Output the [x, y] coordinate of the center of the cell containing the given text.  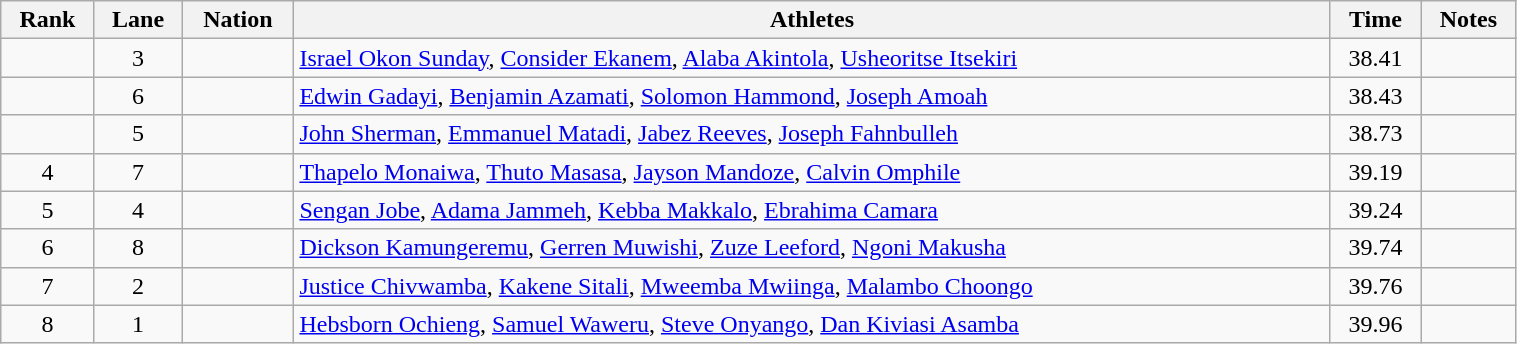
39.19 [1376, 172]
Nation [238, 20]
3 [138, 58]
Sengan Jobe, Adama Jammeh, Kebba Makkalo, Ebrahima Camara [812, 210]
Dickson Kamungeremu, Gerren Muwishi, Zuze Leeford, Ngoni Makusha [812, 248]
Edwin Gadayi, Benjamin Azamati, Solomon Hammond, Joseph Amoah [812, 96]
39.96 [1376, 324]
Athletes [812, 20]
Time [1376, 20]
2 [138, 286]
38.73 [1376, 134]
John Sherman, Emmanuel Matadi, Jabez Reeves, Joseph Fahnbulleh [812, 134]
38.41 [1376, 58]
Rank [48, 20]
Lane [138, 20]
Justice Chivwamba, Kakene Sitali, Mweemba Mwiinga, Malambo Choongo [812, 286]
Israel Okon Sunday, Consider Ekanem, Alaba Akintola, Usheoritse Itsekiri [812, 58]
1 [138, 324]
39.76 [1376, 286]
Thapelo Monaiwa, Thuto Masasa, Jayson Mandoze, Calvin Omphile [812, 172]
39.24 [1376, 210]
39.74 [1376, 248]
Hebsborn Ochieng, Samuel Waweru, Steve Onyango, Dan Kiviasi Asamba [812, 324]
Notes [1468, 20]
38.43 [1376, 96]
